Scan for the cell matching the given text and deliver its [x, y] coordinate at center. 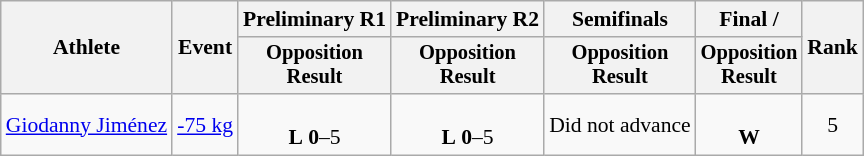
Preliminary R2 [468, 19]
5 [832, 124]
Preliminary R1 [314, 19]
Giodanny Jiménez [86, 124]
Did not advance [620, 124]
W [750, 124]
Rank [832, 48]
Semifinals [620, 19]
Final / [750, 19]
Event [205, 48]
-75 kg [205, 124]
Athlete [86, 48]
